Determine the [x, y] coordinate at the center of the cell enclosing the given text.  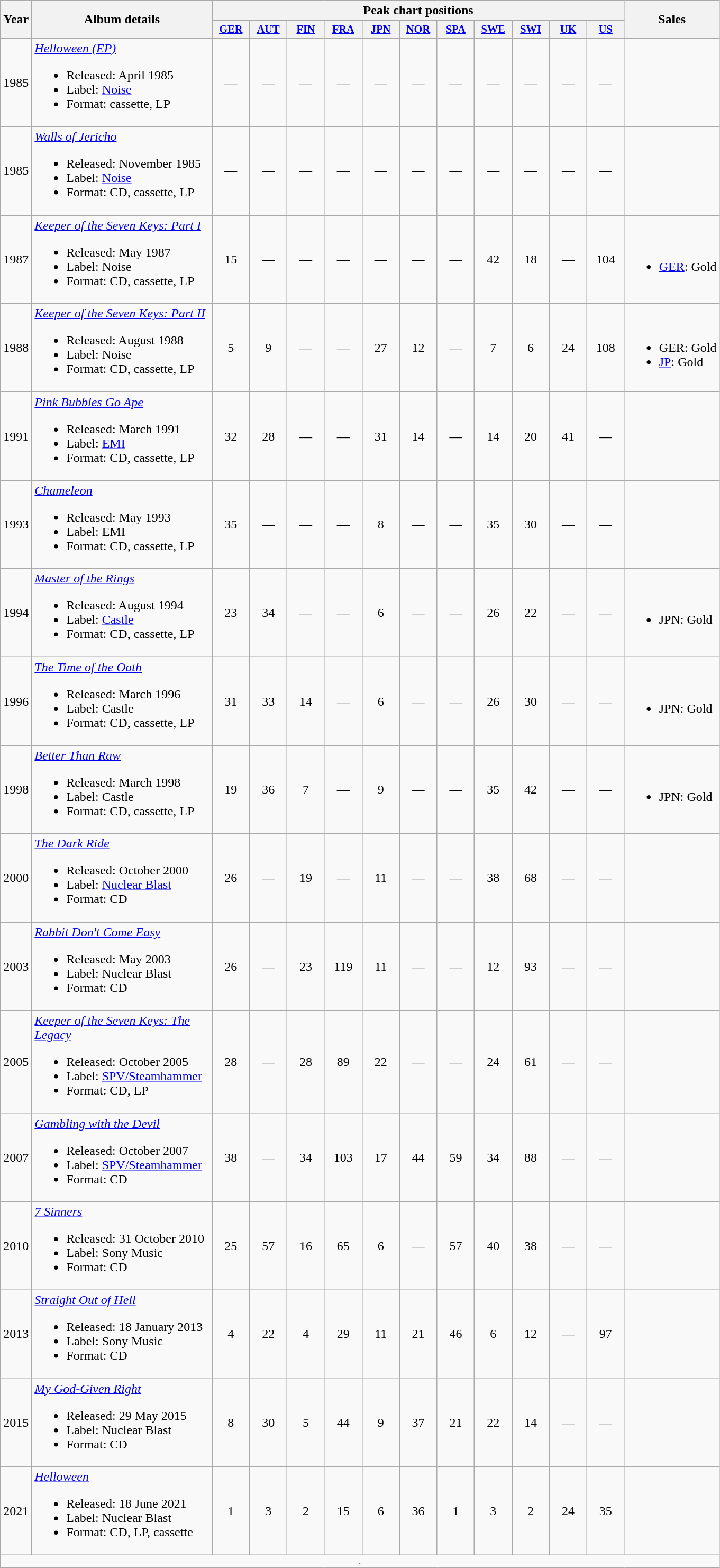
GER: Gold [672, 259]
My God-Given RightReleased: 29 May 2015Label: Nuclear BlastFormat: CD [122, 1422]
GER: GoldJP: Gold [672, 348]
1996 [16, 701]
FRA [343, 30]
UK [568, 30]
The Time of the OathReleased: March 1996Label: CastleFormat: CD, cassette, LP [122, 701]
Keeper of the Seven Keys: The LegacyReleased: October 2005Label: SPV/SteamhammerFormat: CD, LP [122, 1062]
Rabbit Don't Come EasyReleased: May 2003Label: Nuclear BlastFormat: CD [122, 966]
46 [456, 1334]
97 [605, 1334]
2000 [16, 878]
17 [381, 1157]
20 [531, 436]
2005 [16, 1062]
2013 [16, 1334]
1994 [16, 613]
2010 [16, 1245]
1988 [16, 348]
93 [531, 966]
37 [418, 1422]
108 [605, 348]
41 [568, 436]
SWI [531, 30]
104 [605, 259]
Keeper of the Seven Keys: Part IIReleased: August 1988Label: NoiseFormat: CD, cassette, LP [122, 348]
SPA [456, 30]
1993 [16, 525]
32 [231, 436]
Walls of JerichoReleased: November 1985Label: NoiseFormat: CD, cassette, LP [122, 171]
2021 [16, 1511]
1998 [16, 789]
HelloweenReleased: 18 June 2021Label: Nuclear BlastFormat: CD, LP, cassette [122, 1511]
SWE [493, 30]
2007 [16, 1157]
US [605, 30]
61 [531, 1062]
Master of the RingsReleased: August 1994Label: CastleFormat: CD, cassette, LP [122, 613]
NOR [418, 30]
1987 [16, 259]
88 [531, 1157]
GER [231, 30]
65 [343, 1245]
Sales [672, 20]
Peak chart positions [418, 11]
Gambling with the DevilReleased: October 2007Label: SPV/SteamhammerFormat: CD [122, 1157]
40 [493, 1245]
Keeper of the Seven Keys: Part IReleased: May 1987Label: NoiseFormat: CD, cassette, LP [122, 259]
Pink Bubbles Go ApeReleased: March 1991Label: EMIFormat: CD, cassette, LP [122, 436]
ChameleonReleased: May 1993Label: EMIFormat: CD, cassette, LP [122, 525]
59 [456, 1157]
FIN [306, 30]
Year [16, 20]
89 [343, 1062]
1991 [16, 436]
JPN [381, 30]
Album details [122, 20]
68 [531, 878]
33 [269, 701]
2015 [16, 1422]
27 [381, 348]
7 SinnersReleased: 31 October 2010Label: Sony MusicFormat: CD [122, 1245]
25 [231, 1245]
18 [531, 259]
The Dark RideReleased: October 2000Label: Nuclear BlastFormat: CD [122, 878]
119 [343, 966]
103 [343, 1157]
. [360, 1562]
AUT [269, 30]
Helloween (EP)Released: April 1985Label: NoiseFormat: cassette, LP [122, 83]
Straight Out of HellReleased: 18 January 2013Label: Sony MusicFormat: CD [122, 1334]
29 [343, 1334]
16 [306, 1245]
2003 [16, 966]
Better Than RawReleased: March 1998Label: CastleFormat: CD, cassette, LP [122, 789]
